From the cell containing the given text, extract its center point as [x, y] coordinate. 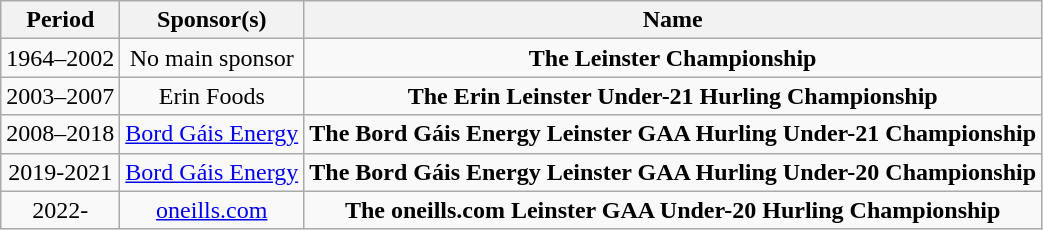
oneills.com [212, 210]
The Bord Gáis Energy Leinster GAA Hurling Under-21 Championship [673, 134]
The oneills.com Leinster GAA Under-20 Hurling Championship [673, 210]
Name [673, 20]
Erin Foods [212, 96]
No main sponsor [212, 58]
1964–2002 [60, 58]
Sponsor(s) [212, 20]
2008–2018 [60, 134]
The Bord Gáis Energy Leinster GAA Hurling Under-20 Championship [673, 172]
2003–2007 [60, 96]
The Leinster Championship [673, 58]
2019-2021 [60, 172]
The Erin Leinster Under-21 Hurling Championship [673, 96]
2022- [60, 210]
Period [60, 20]
